Return [x, y] of the center of cell containing provided text 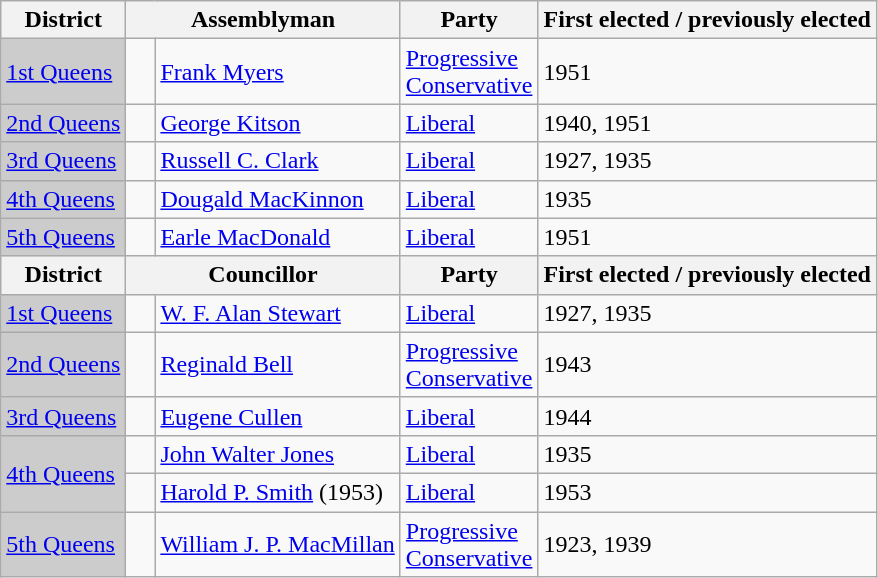
1953 [708, 492]
Earle MacDonald [278, 237]
John Walter Jones [278, 454]
George Kitson [278, 123]
1940, 1951 [708, 123]
Russell C. Clark [278, 161]
W. F. Alan Stewart [278, 313]
Reginald Bell [278, 364]
Assemblyman [263, 20]
Eugene Cullen [278, 416]
Harold P. Smith (1953) [278, 492]
1923, 1939 [708, 544]
Councillor [263, 275]
William J. P. MacMillan [278, 544]
1944 [708, 416]
Dougald MacKinnon [278, 199]
1943 [708, 364]
Frank Myers [278, 72]
